Find where the given text appears and provide that cell's center as (x, y) coordinate. 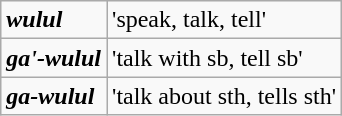
ga-wulul (54, 96)
'speak, talk, tell' (224, 20)
ga'-wulul (54, 58)
wulul (54, 20)
'talk about sth, tells sth' (224, 96)
'talk with sb, tell sb' (224, 58)
